Identify which cell holds the provided text, then report its (X, Y) central coordinate. 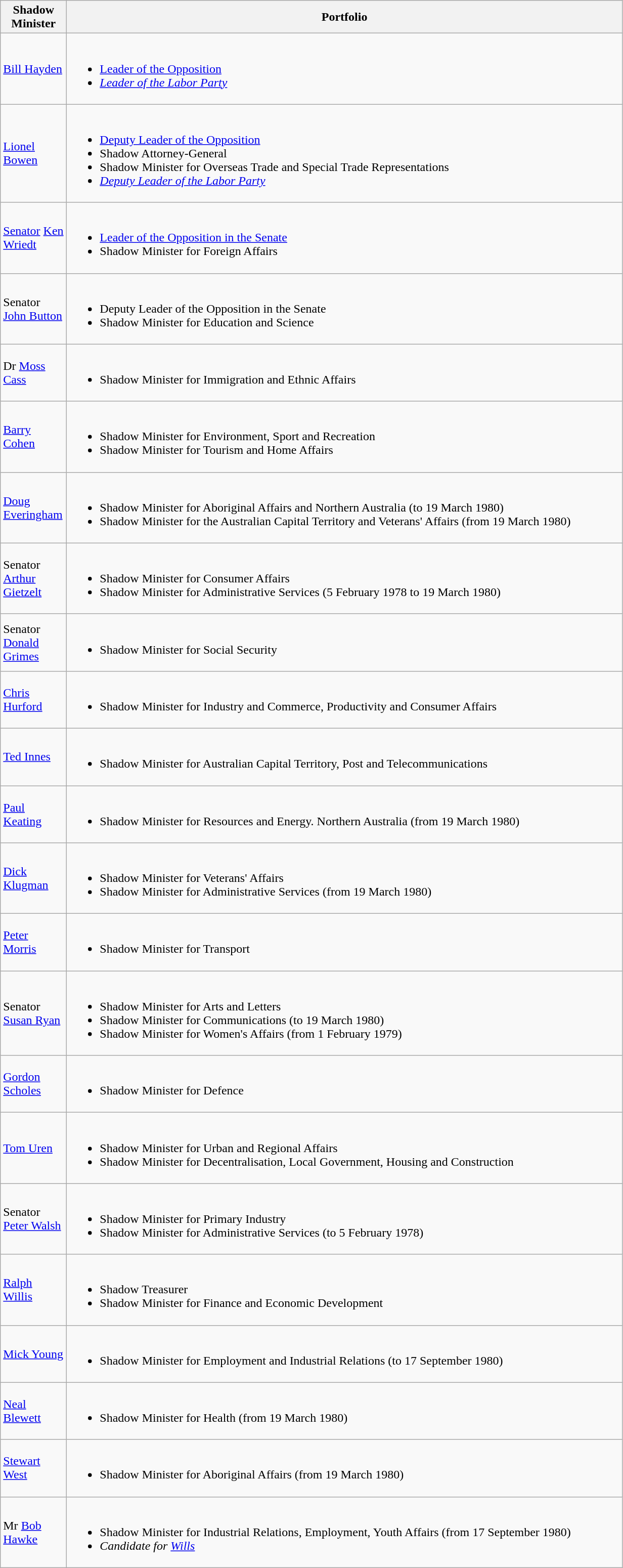
Senator Peter Walsh (33, 1219)
Shadow Minister for Industry and Commerce, Productivity and Consumer Affairs (345, 699)
Shadow Minister for Defence (345, 1084)
Tom Uren (33, 1148)
Ted Innes (33, 757)
Senator John Button (33, 309)
Deputy Leader of the Opposition in the SenateShadow Minister for Education and Science (345, 309)
Shadow Minister for Health (from 19 March 1980) (345, 1411)
Senator Arthur Gietzelt (33, 578)
Dick Klugman (33, 878)
Bill Hayden (33, 69)
Shadow Minister for Transport (345, 942)
Shadow TreasurerShadow Minister for Finance and Economic Development (345, 1290)
Shadow Minister for Australian Capital Territory, Post and Telecommunications (345, 757)
Dr Moss Cass (33, 372)
Barry Cohen (33, 437)
Shadow Minister for Industrial Relations, Employment, Youth Affairs (from 17 September 1980)Candidate for Wills (345, 1532)
Paul Keating (33, 814)
Shadow Minister for Arts and LettersShadow Minister for Communications (to 19 March 1980)Shadow Minister for Women's Affairs (from 1 February 1979) (345, 1013)
Shadow Minister for Environment, Sport and RecreationShadow Minister for Tourism and Home Affairs (345, 437)
Peter Morris (33, 942)
Shadow Minister for Social Security (345, 643)
Doug Everingham (33, 507)
Gordon Scholes (33, 1084)
Shadow Minister for Primary IndustryShadow Minister for Administrative Services (to 5 February 1978) (345, 1219)
Neal Blewett (33, 1411)
Shadow Minister for Immigration and Ethnic Affairs (345, 372)
Shadow Minister for Urban and Regional AffairsShadow Minister for Decentralisation, Local Government, Housing and Construction (345, 1148)
Shadow Minister for Resources and Energy. Northern Australia (from 19 March 1980) (345, 814)
Senator Donald Grimes (33, 643)
Shadow Minister for Consumer AffairsShadow Minister for Administrative Services (5 February 1978 to 19 March 1980) (345, 578)
Leader of the Opposition in the SenateShadow Minister for Foreign Affairs (345, 238)
Chris Hurford (33, 699)
Senator Susan Ryan (33, 1013)
Lionel Bowen (33, 153)
Portfolio (345, 17)
Leader of the OppositionLeader of the Labor Party (345, 69)
Mick Young (33, 1354)
Shadow Minister (33, 17)
Shadow Minister for Aboriginal Affairs (from 19 March 1980) (345, 1468)
Shadow Minister for Veterans' AffairsShadow Minister for Administrative Services (from 19 March 1980) (345, 878)
Shadow Minister for Employment and Industrial Relations (to 17 September 1980) (345, 1354)
Mr Bob Hawke (33, 1532)
Ralph Willis (33, 1290)
Stewart West (33, 1468)
Senator Ken Wriedt (33, 238)
